Pinpoint the cell where the given text exists, returning its (X, Y) midpoint coordinate. 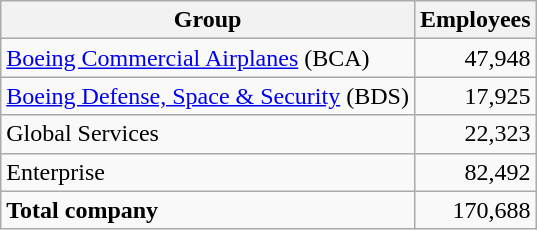
Employees (475, 20)
170,688 (475, 210)
Global Services (208, 134)
47,948 (475, 58)
Boeing Commercial Airplanes (BCA) (208, 58)
17,925 (475, 96)
22,323 (475, 134)
Group (208, 20)
Total company (208, 210)
82,492 (475, 172)
Boeing Defense, Space & Security (BDS) (208, 96)
Enterprise (208, 172)
